Scan for the cell matching the given text and deliver its (X, Y) coordinate at center. 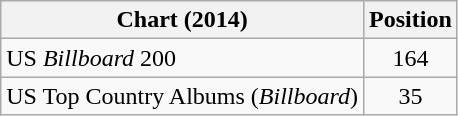
US Billboard 200 (182, 58)
Chart (2014) (182, 20)
US Top Country Albums (Billboard) (182, 96)
164 (411, 58)
Position (411, 20)
35 (411, 96)
